Provide the (X, Y) coordinate of the cell's center where the given text is located.  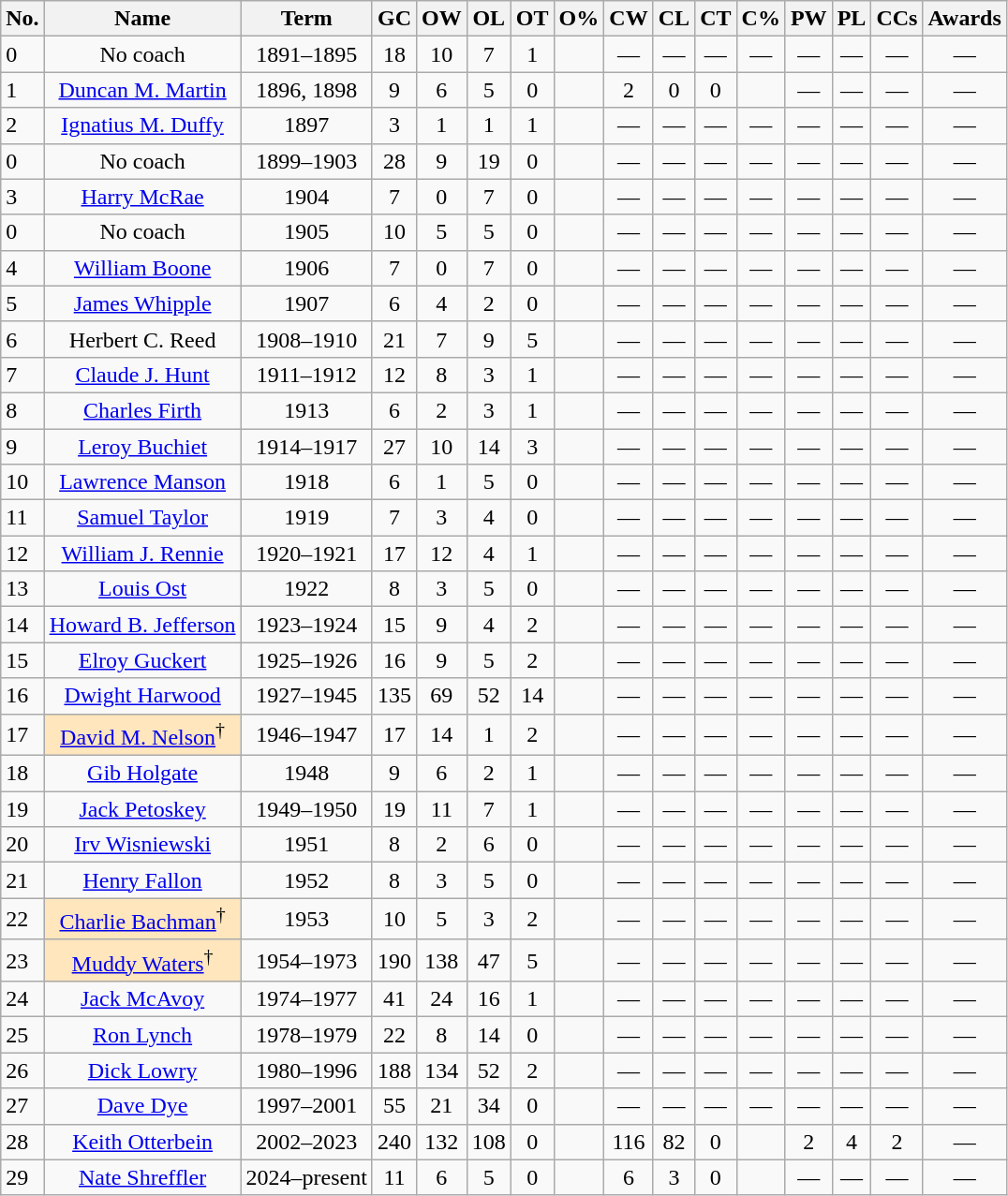
Louis Ost (142, 589)
190 (393, 961)
23 (22, 961)
29 (22, 1177)
1897 (306, 126)
2024–present (306, 1177)
James Whipple (142, 303)
47 (489, 961)
25 (22, 1035)
69 (441, 696)
1974–1977 (306, 999)
1918 (306, 482)
Claude J. Hunt (142, 375)
138 (441, 961)
Henry Fallon (142, 880)
Howard B. Jefferson (142, 625)
GC (393, 19)
Herbert C. Reed (142, 339)
Dick Lowry (142, 1070)
1911–1912 (306, 375)
135 (393, 696)
Term (306, 19)
240 (393, 1142)
26 (22, 1070)
Jack Petoskey (142, 809)
1919 (306, 518)
Nate Shreffler (142, 1177)
2002–2023 (306, 1142)
Elroy Guckert (142, 660)
1953 (306, 920)
William J. Rennie (142, 554)
1997–2001 (306, 1106)
1946–1947 (306, 734)
David M. Nelson† (142, 734)
55 (393, 1106)
Samuel Taylor (142, 518)
Ron Lynch (142, 1035)
CL (674, 19)
Lawrence Manson (142, 482)
82 (674, 1142)
PW (808, 19)
34 (489, 1106)
Ignatius M. Duffy (142, 126)
1980–1996 (306, 1070)
No. (22, 19)
O% (579, 19)
13 (22, 589)
116 (629, 1142)
1922 (306, 589)
OW (441, 19)
CCs (897, 19)
1904 (306, 197)
Dwight Harwood (142, 696)
188 (393, 1070)
1914–1917 (306, 447)
Charles Firth (142, 410)
1920–1921 (306, 554)
Harry McRae (142, 197)
1951 (306, 845)
1907 (306, 303)
Leroy Buchiet (142, 447)
C% (761, 19)
PL (852, 19)
1906 (306, 268)
Charlie Bachman† (142, 920)
1923–1924 (306, 625)
Jack McAvoy (142, 999)
1978–1979 (306, 1035)
20 (22, 845)
1952 (306, 880)
1925–1926 (306, 660)
41 (393, 999)
1908–1910 (306, 339)
1891–1895 (306, 54)
William Boone (142, 268)
1948 (306, 774)
1954–1973 (306, 961)
Name (142, 19)
OL (489, 19)
1896, 1898 (306, 90)
134 (441, 1070)
108 (489, 1142)
Irv Wisniewski (142, 845)
Keith Otterbein (142, 1142)
OT (532, 19)
CT (716, 19)
Dave Dye (142, 1106)
Duncan M. Martin (142, 90)
CW (629, 19)
Gib Holgate (142, 774)
132 (441, 1142)
1905 (306, 232)
1899–1903 (306, 161)
1927–1945 (306, 696)
Muddy Waters† (142, 961)
1949–1950 (306, 809)
Awards (965, 19)
1913 (306, 410)
